Find where the given text appears and provide that cell's center as [x, y] coordinate. 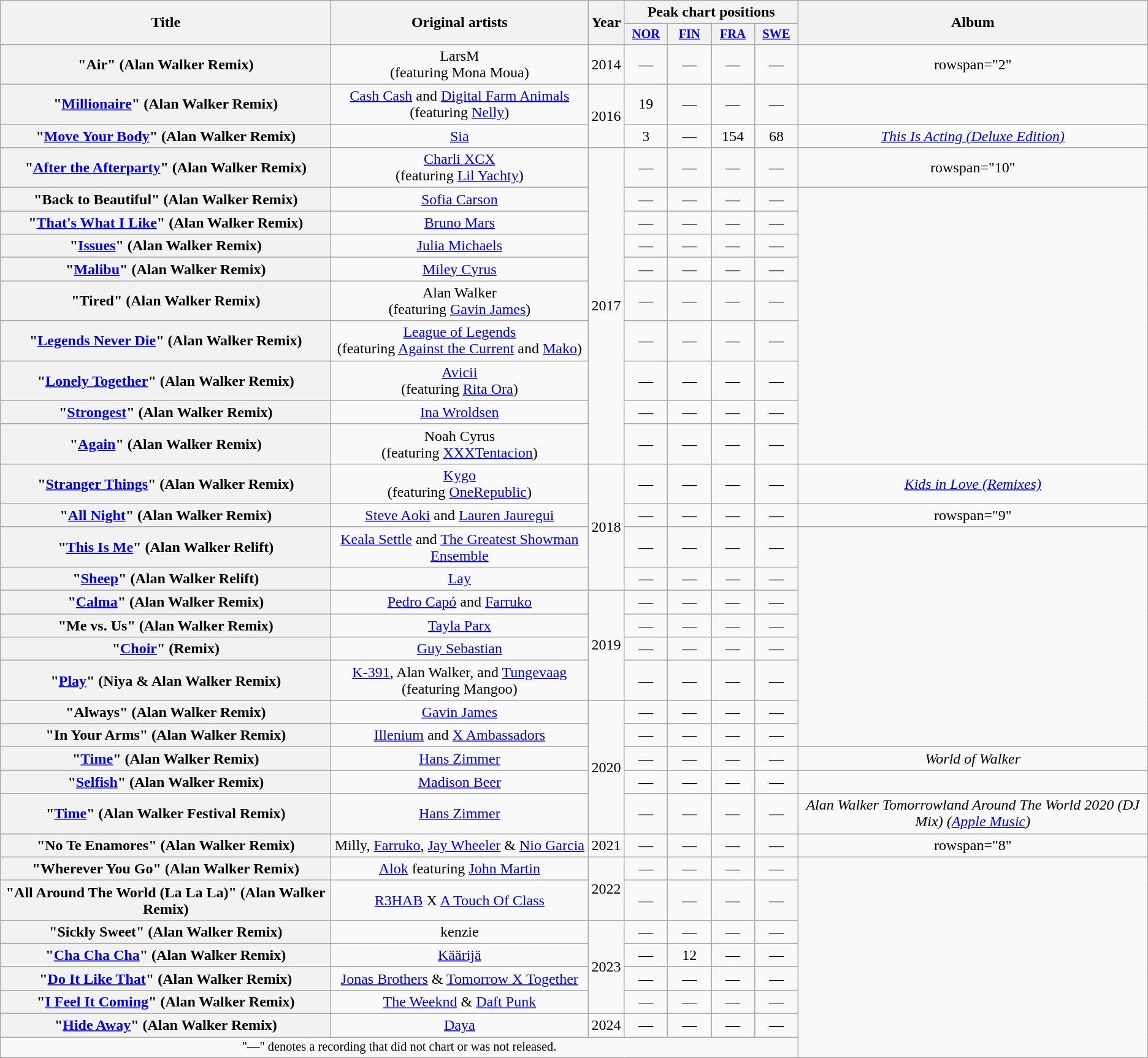
"Strongest" (Alan Walker Remix) [166, 412]
2021 [606, 845]
Lay [460, 578]
"Do It Like That" (Alan Walker Remix) [166, 978]
"Malibu" (Alan Walker Remix) [166, 269]
2016 [606, 117]
"Sheep" (Alan Walker Relift) [166, 578]
Cash Cash and Digital Farm Animals(featuring Nelly) [460, 104]
Julia Michaels [460, 246]
2018 [606, 527]
"Wherever You Go" (Alan Walker Remix) [166, 868]
Kids in Love (Remixes) [973, 483]
Original artists [460, 23]
Milly, Farruko, Jay Wheeler & Nio Garcia [460, 845]
kenzie [460, 932]
Tayla Parx [460, 626]
Alan Walker Tomorrowland Around The World 2020 (DJ Mix) (Apple Music) [973, 813]
2020 [606, 767]
"—" denotes a recording that did not chart or was not released. [400, 1048]
"After the Afterparty" (Alan Walker Remix) [166, 168]
2017 [606, 306]
Jonas Brothers & Tomorrow X Together [460, 978]
"Selfish" (Alan Walker Remix) [166, 782]
"Cha Cha Cha" (Alan Walker Remix) [166, 955]
"Again" (Alan Walker Remix) [166, 444]
Sia [460, 136]
FIN [689, 34]
"Back to Beautiful" (Alan Walker Remix) [166, 199]
"That's What I Like" (Alan Walker Remix) [166, 223]
"Air" (Alan Walker Remix) [166, 64]
2024 [606, 1025]
This Is Acting (Deluxe Edition) [973, 136]
2014 [606, 64]
19 [646, 104]
2023 [606, 967]
Bruno Mars [460, 223]
NOR [646, 34]
Pedro Capó and Farruko [460, 602]
"Lonely Together" (Alan Walker Remix) [166, 380]
"Time" (Alan Walker Festival Remix) [166, 813]
Peak chart positions [711, 12]
"Choir" (Remix) [166, 649]
"Legends Never Die" (Alan Walker Remix) [166, 341]
Alan Walker(featuring Gavin James) [460, 301]
Gavin James [460, 712]
2019 [606, 645]
K-391, Alan Walker, and Tungevaag(featuring Mangoo) [460, 681]
The Weeknd & Daft Punk [460, 1002]
Steve Aoki and Lauren Jauregui [460, 515]
68 [776, 136]
154 [733, 136]
Avicii(featuring Rita Ora) [460, 380]
"In Your Arms" (Alan Walker Remix) [166, 735]
Title [166, 23]
"Tired" (Alan Walker Remix) [166, 301]
"Time" (Alan Walker Remix) [166, 759]
Daya [460, 1025]
"This Is Me" (Alan Walker Relift) [166, 547]
League of Legends(featuring Against the Current and Mako) [460, 341]
Käärijä [460, 955]
Album [973, 23]
FRA [733, 34]
"Millionaire" (Alan Walker Remix) [166, 104]
"Hide Away" (Alan Walker Remix) [166, 1025]
Alok featuring John Martin [460, 868]
12 [689, 955]
Charli XCX(featuring Lil Yachty) [460, 168]
"All Around The World (La La La)" (Alan Walker Remix) [166, 900]
"Move Your Body" (Alan Walker Remix) [166, 136]
rowspan="2" [973, 64]
rowspan="9" [973, 515]
rowspan="10" [973, 168]
"Issues" (Alan Walker Remix) [166, 246]
SWE [776, 34]
3 [646, 136]
"Play" (Niya & Alan Walker Remix) [166, 681]
"Sickly Sweet" (Alan Walker Remix) [166, 932]
Guy Sebastian [460, 649]
Miley Cyrus [460, 269]
"All Night" (Alan Walker Remix) [166, 515]
Kygo(featuring OneRepublic) [460, 483]
Ina Wroldsen [460, 412]
2022 [606, 888]
R3HAB X A Touch Of Class [460, 900]
Madison Beer [460, 782]
Sofia Carson [460, 199]
"No Te Enamores" (Alan Walker Remix) [166, 845]
"Me vs. Us" (Alan Walker Remix) [166, 626]
World of Walker [973, 759]
"I Feel It Coming" (Alan Walker Remix) [166, 1002]
"Calma" (Alan Walker Remix) [166, 602]
rowspan="8" [973, 845]
"Stranger Things" (Alan Walker Remix) [166, 483]
"Always" (Alan Walker Remix) [166, 712]
LarsM(featuring Mona Moua) [460, 64]
Noah Cyrus(featuring XXXTentacion) [460, 444]
Keala Settle and The Greatest Showman Ensemble [460, 547]
Illenium and X Ambassadors [460, 735]
Year [606, 23]
